Pinpoint the cell where the given text exists, returning its [X, Y] midpoint coordinate. 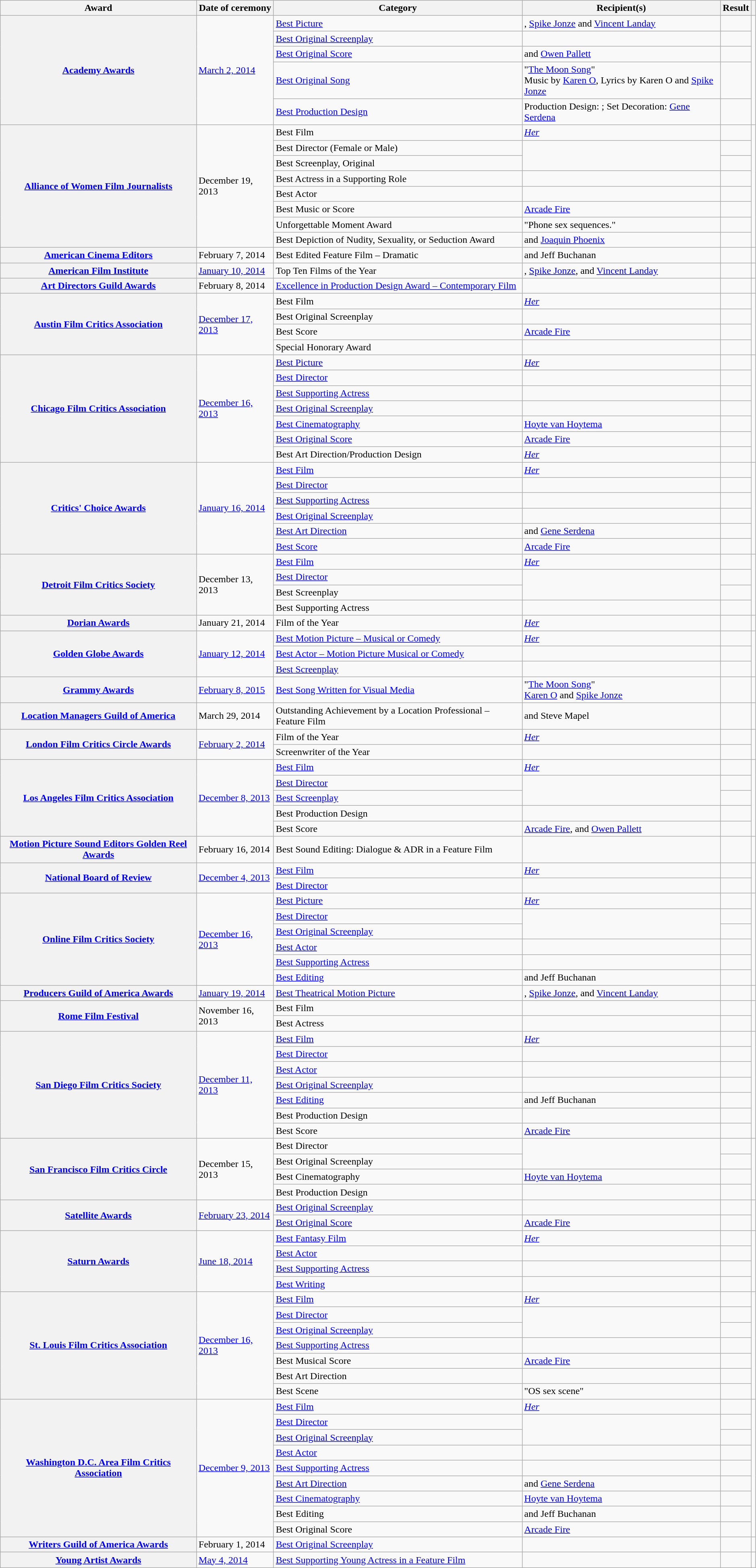
St. Louis Film Critics Association [98, 1345]
San Francisco Film Critics Circle [98, 1169]
January 16, 2014 [235, 508]
Dorian Awards [98, 623]
Best Supporting Young Actress in a Feature Film [398, 1560]
February 8, 2014 [235, 286]
Production Design: ; Set Decoration: Gene Serdena [621, 112]
Unforgettable Moment Award [398, 224]
"The Moon Song"Music by Karen O, Lyrics by Karen O and Spike Jonze [621, 80]
December 15, 2013 [235, 1169]
Critics' Choice Awards [98, 508]
Date of ceremony [235, 8]
Academy Awards [98, 70]
February 8, 2015 [235, 689]
American Cinema Editors [98, 255]
December 17, 2013 [235, 324]
February 23, 2014 [235, 1215]
February 2, 2014 [235, 744]
December 9, 2013 [235, 1468]
Best Original Song [398, 80]
Award [98, 8]
Rome Film Festival [98, 1016]
January 12, 2014 [235, 654]
Producers Guild of America Awards [98, 993]
San Diego Film Critics Society [98, 1085]
March 2, 2014 [235, 70]
Best Actress [398, 1024]
November 16, 2013 [235, 1016]
Best Motion Picture – Musical or Comedy [398, 638]
Category [398, 8]
Best Edited Feature Film – Dramatic [398, 255]
February 16, 2014 [235, 850]
Best Song Written for Visual Media [398, 689]
January 10, 2014 [235, 271]
Writers Guild of America Awards [98, 1545]
Best Scene [398, 1391]
January 19, 2014 [235, 993]
Best Writing [398, 1284]
Best Actor – Motion Picture Musical or Comedy [398, 654]
Best Director (Female or Male) [398, 148]
Best Sound Editing: Dialogue & ADR in a Feature Film [398, 850]
Location Managers Guild of America [98, 716]
Best Screenplay, Original [398, 163]
, Spike Jonze and Vincent Landay [621, 23]
February 1, 2014 [235, 1545]
December 11, 2013 [235, 1085]
"OS sex scene" [621, 1391]
December 4, 2013 [235, 878]
January 21, 2014 [235, 623]
American Film Institute [98, 271]
London Film Critics Circle Awards [98, 744]
February 7, 2014 [235, 255]
Chicago Film Critics Association [98, 408]
and Joaquin Phoenix [621, 240]
Alliance of Women Film Journalists [98, 186]
Special Honorary Award [398, 347]
March 29, 2014 [235, 716]
Grammy Awards [98, 689]
Arcade Fire, and Owen Pallett [621, 829]
Saturn Awards [98, 1261]
Golden Globe Awards [98, 654]
Best Actress in a Supporting Role [398, 178]
December 19, 2013 [235, 186]
Young Artist Awards [98, 1560]
Washington D.C. Area Film Critics Association [98, 1468]
Excellence in Production Design Award – Contemporary Film [398, 286]
and Owen Pallett [621, 54]
Best Music or Score [398, 209]
Los Angeles Film Critics Association [98, 798]
Detroit Film Critics Society [98, 585]
Best Depiction of Nudity, Sexuality, or Seduction Award [398, 240]
and Steve Mapel [621, 716]
June 18, 2014 [235, 1261]
"The Moon Song"Karen O and Spike Jonze [621, 689]
Recipient(s) [621, 8]
Best Theatrical Motion Picture [398, 993]
Top Ten Films of the Year [398, 271]
December 13, 2013 [235, 585]
National Board of Review [98, 878]
Result [736, 8]
Best Musical Score [398, 1361]
Art Directors Guild Awards [98, 286]
Austin Film Critics Association [98, 324]
Outstanding Achievement by a Location Professional – Feature Film [398, 716]
Best Fantasy Film [398, 1238]
Motion Picture Sound Editors Golden Reel Awards [98, 850]
"Phone sex sequences." [621, 224]
May 4, 2014 [235, 1560]
Satellite Awards [98, 1215]
December 8, 2013 [235, 798]
Screenwriter of the Year [398, 752]
Online Film Critics Society [98, 939]
Best Art Direction/Production Design [398, 454]
